Provide the (x, y) coordinate of the cell's center where the given text is located.  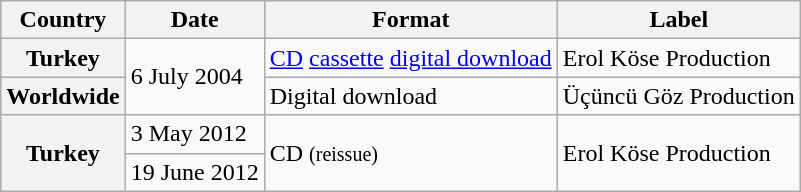
19 June 2012 (194, 172)
Worldwide (63, 96)
Format (410, 20)
6 July 2004 (194, 77)
CD (reissue) (410, 153)
Date (194, 20)
Üçüncü Göz Production (678, 96)
3 May 2012 (194, 134)
CD cassette digital download (410, 58)
Digital download (410, 96)
Country (63, 20)
Label (678, 20)
